Detect which cell encompasses the target text, then output its (X, Y) center coordinate. 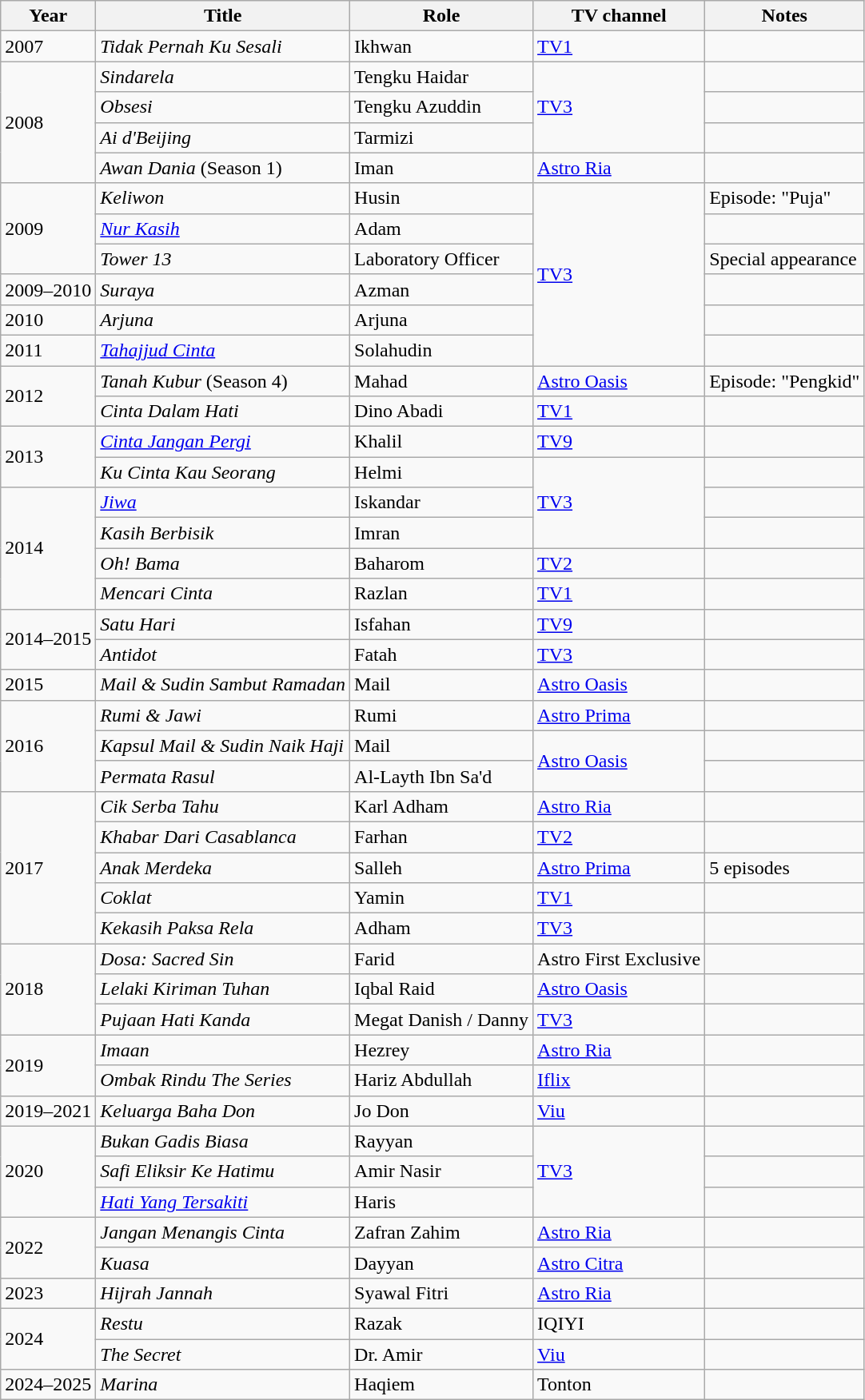
Iqbal Raid (441, 989)
Rumi & Jawi (223, 715)
Rumi (441, 715)
Special appearance (785, 259)
Astro Citra (619, 1263)
Razlan (441, 594)
2009–2010 (48, 289)
Isfahan (441, 624)
2009 (48, 229)
The Secret (223, 1354)
Tidak Pernah Ku Sesali (223, 46)
2012 (48, 396)
Tarmizi (441, 137)
Haris (441, 1202)
2007 (48, 46)
2020 (48, 1171)
Restu (223, 1323)
Adham (441, 929)
Ombak Rindu The Series (223, 1080)
Yamin (441, 898)
2014–2015 (48, 639)
Jiwa (223, 503)
Keliwon (223, 198)
2023 (48, 1293)
Laboratory Officer (441, 259)
Amir Nasir (441, 1171)
Khabar Dari Casablanca (223, 837)
Helmi (441, 472)
2011 (48, 350)
Kasih Berbisik (223, 533)
Antidot (223, 654)
Iflix (619, 1080)
Jangan Menangis Cinta (223, 1232)
Cik Serba Tahu (223, 806)
Karl Adham (441, 806)
Notes (785, 16)
2010 (48, 320)
Ikhwan (441, 46)
Episode: "Puja" (785, 198)
Mencari Cinta (223, 594)
Hariz Abdullah (441, 1080)
Safi Eliksir Ke Hatimu (223, 1171)
Salleh (441, 867)
Dayyan (441, 1263)
Mahad (441, 381)
Dr. Amir (441, 1354)
Nur Kasih (223, 229)
Tahajjud Cinta (223, 350)
Haqiem (441, 1385)
Kapsul Mail & Sudin Naik Haji (223, 746)
2014 (48, 548)
Tengku Haidar (441, 77)
Oh! Bama (223, 563)
2019–2021 (48, 1111)
Solahudin (441, 350)
Jo Don (441, 1111)
Farid (441, 959)
Coklat (223, 898)
2016 (48, 746)
Al-Layth Ibn Sa'd (441, 776)
Razak (441, 1323)
Hati Yang Tersakiti (223, 1202)
Imran (441, 533)
5 episodes (785, 867)
Syawal Fitri (441, 1293)
2019 (48, 1065)
Lelaki Kiriman Tuhan (223, 989)
Sindarela (223, 77)
2022 (48, 1247)
Tanah Kubur (Season 4) (223, 381)
Cinta Jangan Pergi (223, 442)
2008 (48, 122)
2015 (48, 685)
Obsesi (223, 107)
2018 (48, 989)
Megat Danish / Danny (441, 1020)
TV channel (619, 16)
2024 (48, 1338)
2013 (48, 457)
Tengku Azuddin (441, 107)
Kekasih Paksa Rela (223, 929)
Tonton (619, 1385)
Marina (223, 1385)
IQIYI (619, 1323)
Ku Cinta Kau Seorang (223, 472)
Satu Hari (223, 624)
Hijrah Jannah (223, 1293)
Title (223, 16)
Keluarga Baha Don (223, 1111)
Zafran Zahim (441, 1232)
Iman (441, 168)
Rayyan (441, 1141)
Dino Abadi (441, 412)
Ai d'Beijing (223, 137)
Azman (441, 289)
Bukan Gadis Biasa (223, 1141)
Fatah (441, 654)
Dosa: Sacred Sin (223, 959)
Year (48, 16)
Iskandar (441, 503)
Imaan (223, 1050)
2017 (48, 867)
Kuasa (223, 1263)
Mail & Sudin Sambut Ramadan (223, 685)
Episode: "Pengkid" (785, 381)
Suraya (223, 289)
Husin (441, 198)
Farhan (441, 837)
Permata Rasul (223, 776)
2024–2025 (48, 1385)
Pujaan Hati Kanda (223, 1020)
Role (441, 16)
Adam (441, 229)
Awan Dania (Season 1) (223, 168)
Tower 13 (223, 259)
Astro First Exclusive (619, 959)
Baharom (441, 563)
Anak Merdeka (223, 867)
Khalil (441, 442)
Cinta Dalam Hati (223, 412)
Hezrey (441, 1050)
